Find where the given text appears and provide that cell's center as [X, Y] coordinate. 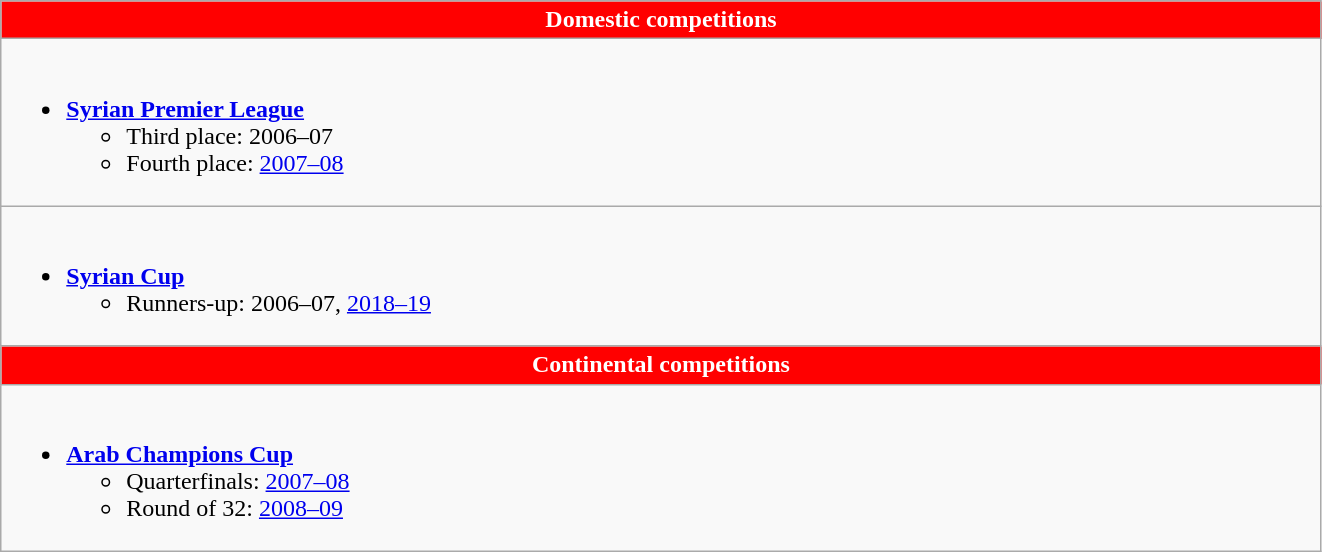
Continental competitions [661, 365]
Syrian CupRunners-up: 2006–07, 2018–19 [661, 276]
Domestic competitions [661, 20]
Syrian Premier LeagueThird place: 2006–07Fourth place: 2007–08 [661, 122]
Arab Champions CupQuarterfinals: 2007–08Round of 32: 2008–09 [661, 468]
